Detect which cell encompasses the target text, then output its (x, y) center coordinate. 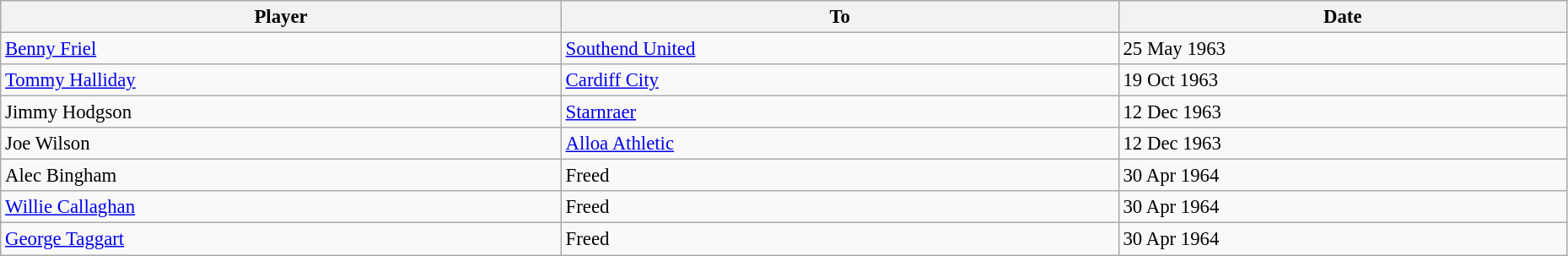
Cardiff City (840, 80)
19 Oct 1963 (1343, 80)
Willie Callaghan (282, 207)
Starnraer (840, 112)
Player (282, 17)
Tommy Halliday (282, 80)
Alec Bingham (282, 176)
Jimmy Hodgson (282, 112)
Alloa Athletic (840, 144)
George Taggart (282, 239)
Southend United (840, 49)
Date (1343, 17)
Joe Wilson (282, 144)
25 May 1963 (1343, 49)
Benny Friel (282, 49)
To (840, 17)
